Identify which cell holds the provided text, then report its [x, y] central coordinate. 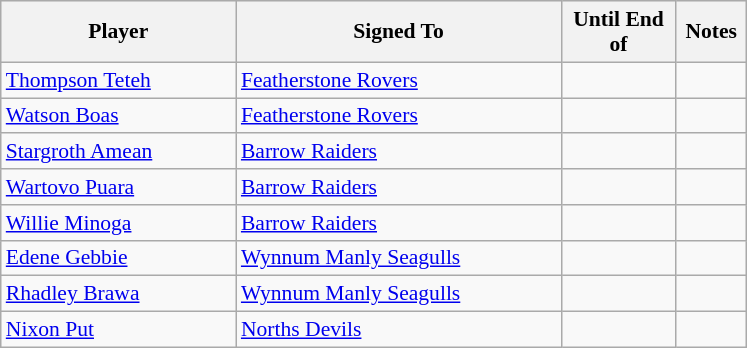
Edene Gebbie [118, 258]
Rhadley Brawa [118, 294]
Thompson Teteh [118, 80]
Norths Devils [398, 330]
Nixon Put [118, 330]
Player [118, 32]
Watson Boas [118, 116]
Willie Minoga [118, 223]
Notes [711, 32]
Signed To [398, 32]
Stargroth Amean [118, 152]
Wartovo Puara [118, 187]
Until End of [618, 32]
